Pinpoint the cell where the given text exists, returning its (x, y) midpoint coordinate. 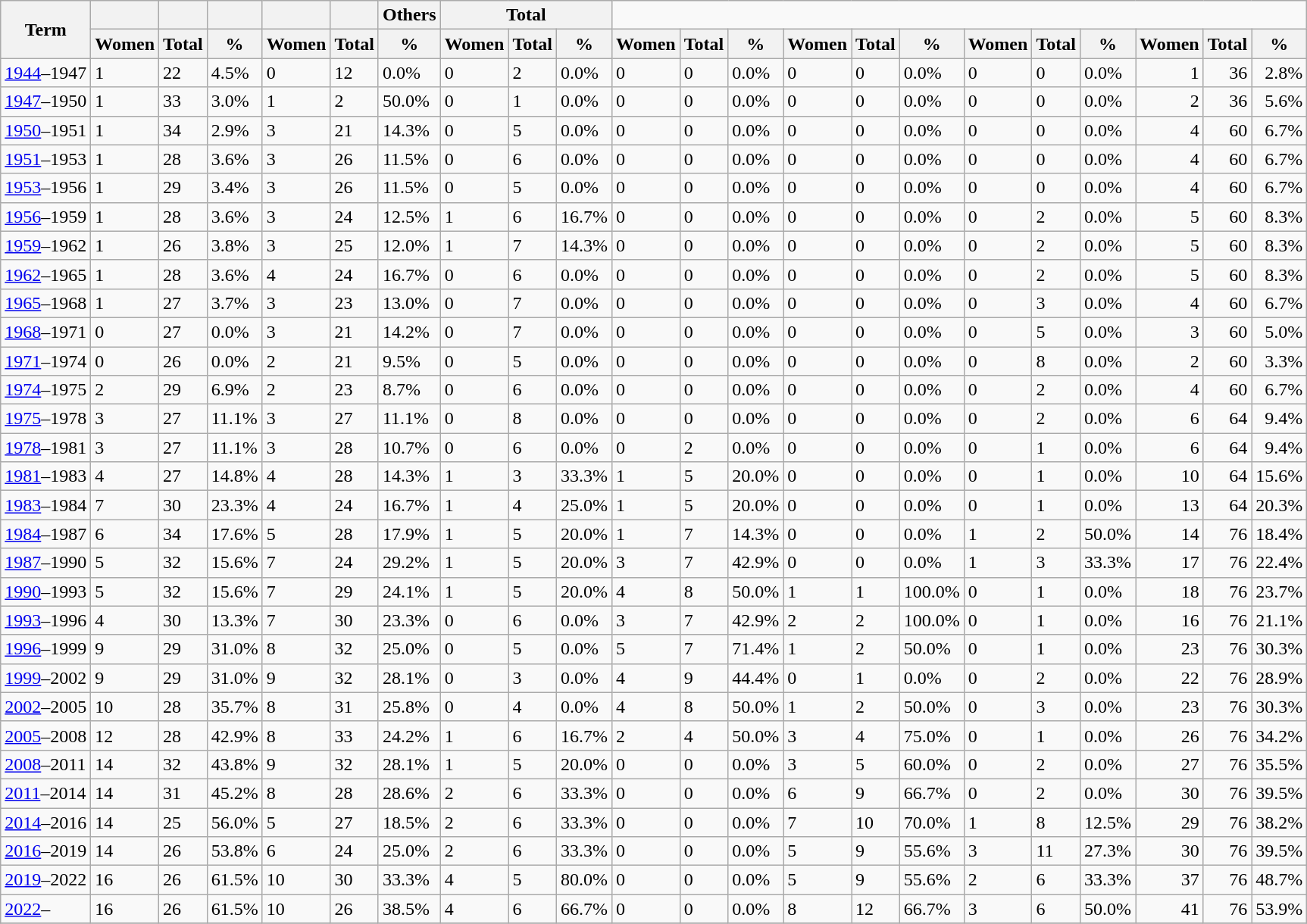
14.8% (235, 476)
1962–1965 (45, 274)
11 (1056, 851)
1959–1962 (45, 245)
1950–1951 (45, 130)
34.2% (1279, 735)
3.4% (235, 188)
29.2% (409, 563)
17.9% (409, 534)
80.0% (583, 880)
70.0% (932, 822)
48.7% (1279, 880)
41 (1169, 909)
2011–2014 (45, 793)
Others (409, 15)
13.3% (235, 620)
8.7% (409, 390)
1971–1974 (45, 361)
13.0% (409, 303)
17 (1169, 563)
2005–2008 (45, 735)
2014–2016 (45, 822)
1974–1975 (45, 390)
1999–2002 (45, 678)
18.5% (409, 822)
2019–2022 (45, 880)
75.0% (932, 735)
1993–1996 (45, 620)
6.9% (235, 390)
1978–1981 (45, 448)
1956–1959 (45, 217)
2002–2005 (45, 707)
5.0% (1279, 332)
25.8% (409, 707)
1947–1950 (45, 101)
27.3% (1108, 851)
2016–2019 (45, 851)
1996–1999 (45, 649)
4.5% (235, 73)
35.5% (1279, 764)
22.4% (1279, 563)
17.6% (235, 534)
14.2% (409, 332)
1984–1987 (45, 534)
71.4% (756, 649)
24.2% (409, 735)
2008–2011 (45, 764)
43.8% (235, 764)
9.5% (409, 361)
53.8% (235, 851)
1987–1990 (45, 563)
13 (1169, 505)
24.1% (409, 592)
44.4% (756, 678)
28.9% (1279, 678)
53.9% (1279, 909)
60.0% (932, 764)
28.6% (409, 793)
37 (1169, 880)
2.9% (235, 130)
1990–1993 (45, 592)
1983–1984 (45, 505)
1968–1971 (45, 332)
18 (1169, 592)
5.6% (1279, 101)
10.7% (409, 448)
23.7% (1279, 592)
38.2% (1279, 822)
1975–1978 (45, 419)
3.7% (235, 303)
56.0% (235, 822)
18.4% (1279, 534)
1951–1953 (45, 159)
3.0% (235, 101)
3.8% (235, 245)
20.3% (1279, 505)
12.0% (409, 245)
3.3% (1279, 361)
Term (45, 30)
2.8% (1279, 73)
45.2% (235, 793)
2022– (45, 909)
1981–1983 (45, 476)
38.5% (409, 909)
21.1% (1279, 620)
1953–1956 (45, 188)
35.7% (235, 707)
1944–1947 (45, 73)
1965–1968 (45, 303)
